For the text-containing cell, return its midpoint in (X, Y) coordinate format. 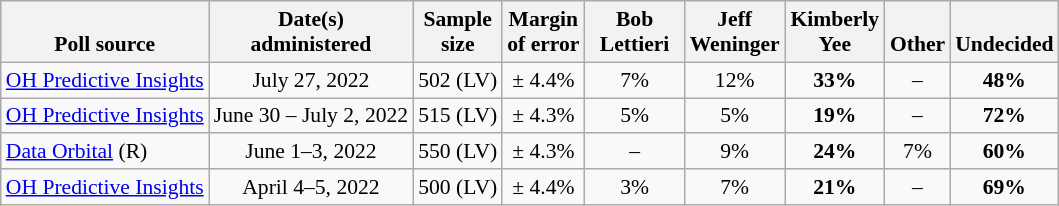
Samplesize (458, 32)
48% (1004, 80)
19% (835, 116)
June 1–3, 2022 (311, 152)
Date(s)administered (311, 32)
KimberlyYee (835, 32)
Other (918, 32)
72% (1004, 116)
June 30 – July 2, 2022 (311, 116)
515 (LV) (458, 116)
9% (735, 152)
BobLettieri (634, 32)
21% (835, 187)
69% (1004, 187)
JeffWeninger (735, 32)
500 (LV) (458, 187)
Data Orbital (R) (105, 152)
3% (634, 187)
550 (LV) (458, 152)
24% (835, 152)
April 4–5, 2022 (311, 187)
Undecided (1004, 32)
33% (835, 80)
Poll source (105, 32)
60% (1004, 152)
12% (735, 80)
502 (LV) (458, 80)
July 27, 2022 (311, 80)
Marginof error (543, 32)
